Return (X, Y) of the center of cell containing provided text 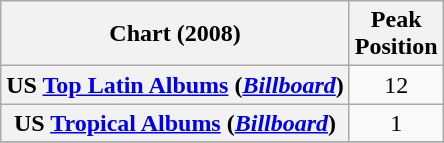
1 (396, 123)
12 (396, 85)
US Tropical Albums (Billboard) (176, 123)
US Top Latin Albums (Billboard) (176, 85)
Peak Position (396, 34)
Chart (2008) (176, 34)
